Scan for the cell matching the given text and deliver its (X, Y) coordinate at center. 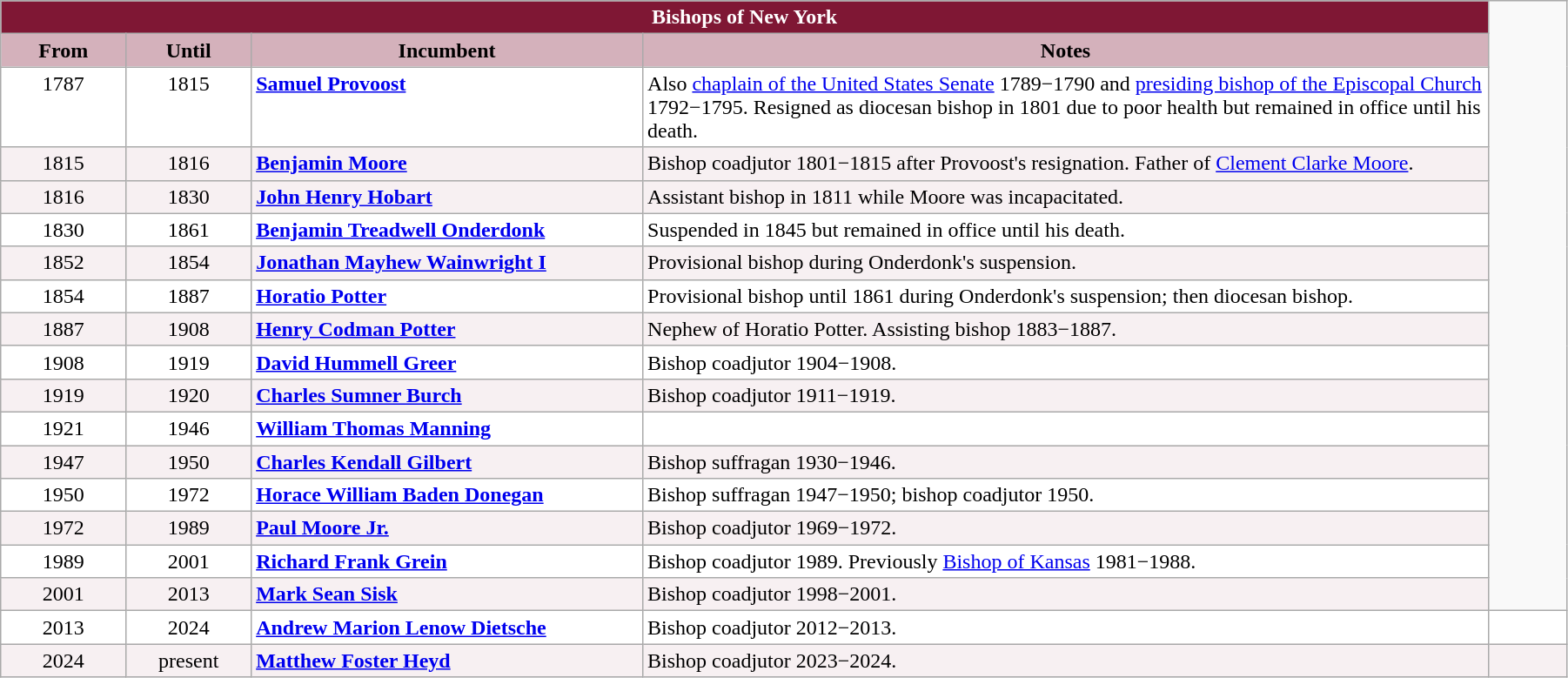
Bishop coadjutor 1801−1815 after Provoost's resignation. Father of Clement Clarke Moore. (1066, 164)
Matthew Foster Heyd (447, 661)
Bishop coadjutor 1998−2001. (1066, 594)
John Henry Hobart (447, 197)
Bishop coadjutor 1911−1919. (1066, 395)
Until (189, 50)
Henry Codman Potter (447, 329)
1920 (189, 395)
From (64, 50)
Paul Moore Jr. (447, 528)
Mark Sean Sisk (447, 594)
Incumbent (447, 50)
Andrew Marion Lenow Dietsche (447, 628)
Charles Kendall Gilbert (447, 462)
1946 (189, 428)
Samuel Provoost (447, 107)
Bishops of New York (745, 17)
William Thomas Manning (447, 428)
1947 (64, 462)
Provisional bishop during Onderdonk's suspension. (1066, 263)
Richard Frank Grein (447, 561)
Bishop suffragan 1947−1950; bishop coadjutor 1950. (1066, 495)
Bishop coadjutor 1904−1908. (1066, 362)
Nephew of Horatio Potter. Assisting bishop 1883−1887. (1066, 329)
1861 (189, 230)
David Hummell Greer (447, 362)
Charles Sumner Burch (447, 395)
Bishop suffragan 1930−1946. (1066, 462)
Benjamin Treadwell Onderdonk (447, 230)
Assistant bishop in 1811 while Moore was incapacitated. (1066, 197)
Bishop coadjutor 2023−2024. (1066, 661)
1921 (64, 428)
Bishop coadjutor 1989. Previously Bishop of Kansas 1981−1988. (1066, 561)
Notes (1066, 50)
Provisional bishop until 1861 during Onderdonk's suspension; then diocesan bishop. (1066, 296)
1787 (64, 107)
1852 (64, 263)
Suspended in 1845 but remained in office until his death. (1066, 230)
Jonathan Mayhew Wainwright I (447, 263)
Horace William Baden Donegan (447, 495)
Bishop coadjutor 1969−1972. (1066, 528)
present (189, 661)
Benjamin Moore (447, 164)
Bishop coadjutor 2012−2013. (1066, 628)
Horatio Potter (447, 296)
